Scan for the cell matching the given text and deliver its (X, Y) coordinate at center. 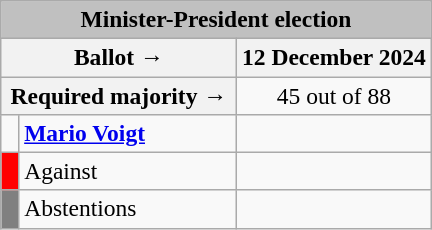
Required majority → (119, 95)
12 December 2024 (334, 57)
Ballot → (119, 57)
Against (128, 171)
45 out of 88 (334, 95)
Mario Voigt (128, 133)
Minister-President election (216, 19)
Abstentions (128, 209)
